Detect which cell encompasses the target text, then output its (X, Y) center coordinate. 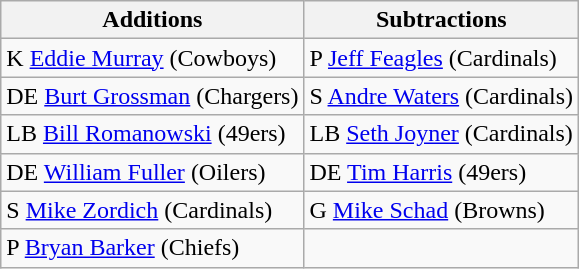
P Bryan Barker (Chiefs) (152, 248)
G Mike Schad (Browns) (442, 210)
DE Burt Grossman (Chargers) (152, 96)
K Eddie Murray (Cowboys) (152, 58)
LB Seth Joyner (Cardinals) (442, 134)
Additions (152, 20)
DE Tim Harris (49ers) (442, 172)
LB Bill Romanowski (49ers) (152, 134)
S Mike Zordich (Cardinals) (152, 210)
P Jeff Feagles (Cardinals) (442, 58)
Subtractions (442, 20)
DE William Fuller (Oilers) (152, 172)
S Andre Waters (Cardinals) (442, 96)
